Determine the (x, y) coordinate at the center of the cell enclosing the given text.  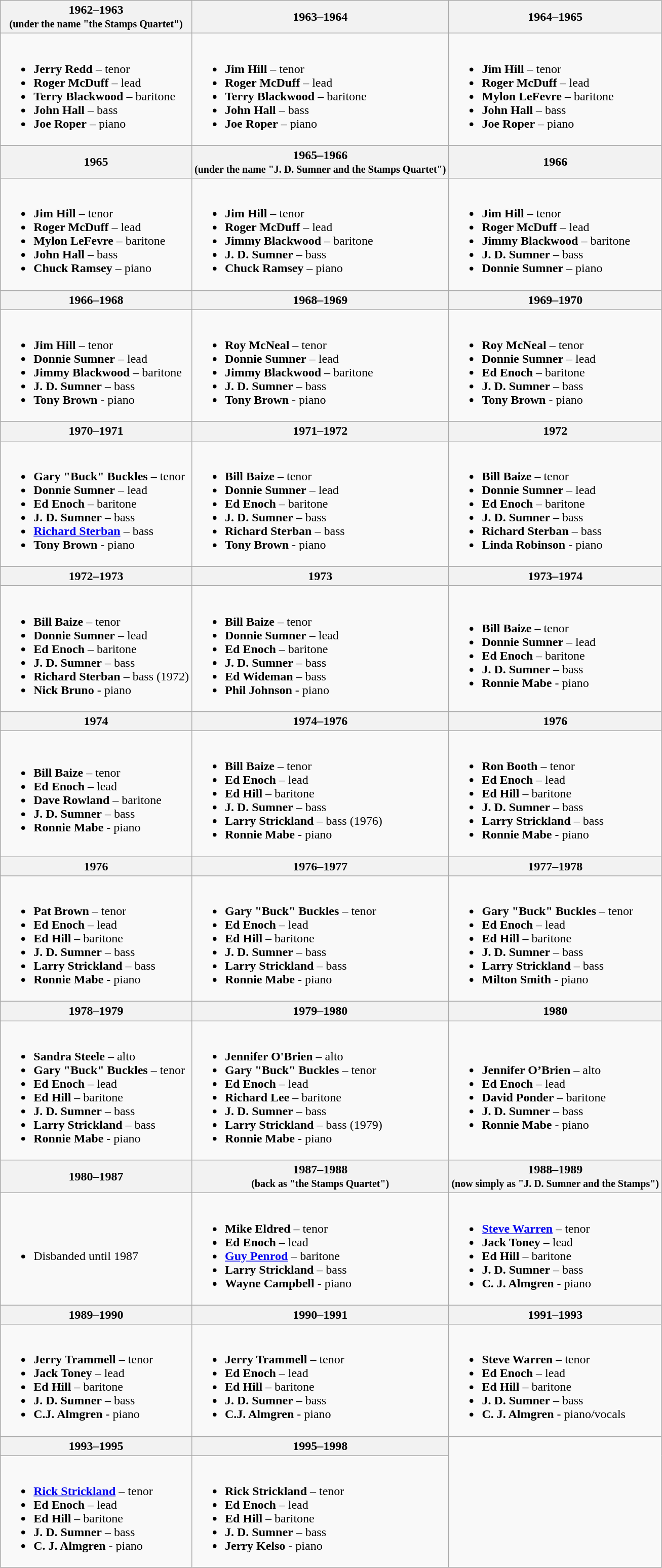
Gary "Buck" Buckles – tenorDonnie Sumner – leadEd Enoch – baritoneJ. D. Sumner – bassRichard Sterban – bassTony Brown - piano (96, 504)
1973–1974 (555, 576)
Gary "Buck" Buckles – tenorEd Enoch – leadEd Hill – baritoneJ. D. Sumner – bassLarry Strickland – bassRonnie Mabe - piano (320, 939)
1989–1990 (96, 1315)
1987–1988(back as "the Stamps Quartet") (320, 1176)
1970–1971 (96, 431)
Bill Baize – tenorDonnie Sumner – leadEd Enoch – baritoneJ. D. Sumner – bassEd Wideman – bassPhil Johnson - piano (320, 648)
1980 (555, 1011)
1966 (555, 162)
Rick Strickland – tenorEd Enoch – leadEd Hill – baritoneJ. D. Sumner – bassC. J. Almgren - piano (96, 1512)
Roy McNeal – tenorDonnie Sumner – leadEd Enoch – baritoneJ. D. Sumner – bassTony Brown - piano (555, 366)
Ron Booth – tenorEd Enoch – leadEd Hill – baritoneJ. D. Sumner – bassLarry Strickland – bassRonnie Mabe - piano (555, 793)
1977–1978 (555, 866)
1964–1965 (555, 17)
Jim Hill – tenorRoger McDuff – leadTerry Blackwood – baritoneJohn Hall – bassJoe Roper – piano (320, 89)
Jennifer O’Brien – altoEd Enoch – leadDavid Ponder – baritoneJ. D. Sumner – bassRonnie Mabe - piano (555, 1090)
Jim Hill – tenorRoger McDuff – leadMylon LeFevre – baritoneJohn Hall – bassChuck Ramsey – piano (96, 234)
Bill Baize – tenorEd Enoch – leadDave Rowland – baritoneJ. D. Sumner – bassRonnie Mabe - piano (96, 793)
1974 (96, 721)
Jerry Redd – tenorRoger McDuff – leadTerry Blackwood – baritoneJohn Hall – bassJoe Roper – piano (96, 89)
Bill Baize – tenorDonnie Sumner – leadEd Enoch – baritoneJ. D. Sumner – bassRichard Sterban – bassLinda Robinson - piano (555, 504)
Jim Hill – tenorRoger McDuff – leadJimmy Blackwood – baritoneJ. D. Sumner – bassDonnie Sumner – piano (555, 234)
Pat Brown – tenorEd Enoch – leadEd Hill – baritoneJ. D. Sumner – bassLarry Strickland – bassRonnie Mabe - piano (96, 939)
1972–1973 (96, 576)
Gary "Buck" Buckles – tenorEd Enoch – leadEd Hill – baritoneJ. D. Sumner – bassLarry Strickland – bassMilton Smith - piano (555, 939)
Roy McNeal – tenorDonnie Sumner – leadJimmy Blackwood – baritoneJ. D. Sumner – bassTony Brown - piano (320, 366)
Jim Hill – tenorRoger McDuff – leadJimmy Blackwood – baritoneJ. D. Sumner – bassChuck Ramsey – piano (320, 234)
1965 (96, 162)
1973 (320, 576)
Bill Baize – tenorDonnie Sumner – leadEd Enoch – baritoneJ. D. Sumner – bassRonnie Mabe - piano (555, 648)
Jim Hill – tenorDonnie Sumner – leadJimmy Blackwood – baritoneJ. D. Sumner – bassTony Brown - piano (96, 366)
1966–1968 (96, 300)
Bill Baize – tenorDonnie Sumner – leadEd Enoch – baritoneJ. D. Sumner – bassRichard Sterban – bass (1972)Nick Bruno - piano (96, 648)
1990–1991 (320, 1315)
Steve Warren – tenorEd Enoch – leadEd Hill – baritoneJ. D. Sumner – bassC. J. Almgren - piano/vocals (555, 1380)
1979–1980 (320, 1011)
1969–1970 (555, 300)
1963–1964 (320, 17)
Rick Strickland – tenorEd Enoch – leadEd Hill – baritoneJ. D. Sumner – bassJerry Kelso - piano (320, 1512)
Jim Hill – tenorRoger McDuff – leadMylon LeFevre – baritoneJohn Hall – bassJoe Roper – piano (555, 89)
1978–1979 (96, 1011)
Disbanded until 1987 (96, 1249)
1980–1987 (96, 1176)
1965–1966(under the name "J. D. Sumner and the Stamps Quartet") (320, 162)
Bill Baize – tenorEd Enoch – leadEd Hill – baritoneJ. D. Sumner – bassLarry Strickland – bass (1976)Ronnie Mabe - piano (320, 793)
Jerry Trammell – tenorJack Toney – leadEd Hill – baritoneJ. D. Sumner – bassC.J. Almgren - piano (96, 1380)
Mike Eldred – tenorEd Enoch – leadGuy Penrod – baritoneLarry Strickland – bassWayne Campbell - piano (320, 1249)
1995–1998 (320, 1446)
1971–1972 (320, 431)
1972 (555, 431)
1962–1963(under the name "the Stamps Quartet") (96, 17)
Jerry Trammell – tenorEd Enoch – leadEd Hill – baritoneJ. D. Sumner – bassC.J. Almgren - piano (320, 1380)
1974–1976 (320, 721)
1976–1977 (320, 866)
1968–1969 (320, 300)
Steve Warren – tenorJack Toney – leadEd Hill – baritoneJ. D. Sumner – bassC. J. Almgren - piano (555, 1249)
Bill Baize – tenorDonnie Sumner – leadEd Enoch – baritoneJ. D. Sumner – bassRichard Sterban – bassTony Brown - piano (320, 504)
1991–1993 (555, 1315)
1988–1989(now simply as "J. D. Sumner and the Stamps") (555, 1176)
1993–1995 (96, 1446)
Sandra Steele – altoGary "Buck" Buckles – tenorEd Enoch – leadEd Hill – baritoneJ. D. Sumner – bassLarry Strickland – bassRonnie Mabe - piano (96, 1090)
